Return [x, y] of the center of cell containing provided text 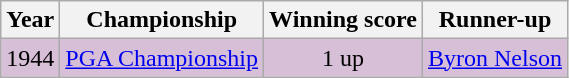
Winning score [344, 20]
1944 [30, 58]
PGA Championship [162, 58]
1 up [344, 58]
Byron Nelson [494, 58]
Championship [162, 20]
Runner-up [494, 20]
Year [30, 20]
